Find where the given text appears and provide that cell's center as [x, y] coordinate. 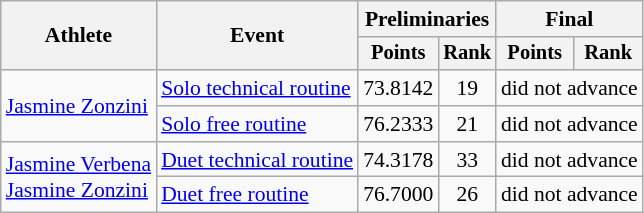
76.7000 [398, 195]
Event [257, 36]
Duet free routine [257, 195]
Final [570, 19]
Jasmine Zonzini [78, 106]
33 [467, 160]
Solo free routine [257, 124]
19 [467, 88]
74.3178 [398, 160]
Preliminaries [427, 19]
73.8142 [398, 88]
26 [467, 195]
Duet technical routine [257, 160]
Solo technical routine [257, 88]
Jasmine VerbenaJasmine Zonzini [78, 178]
76.2333 [398, 124]
Athlete [78, 36]
21 [467, 124]
